Provide the (x, y) coordinate of the cell's center where the given text is located.  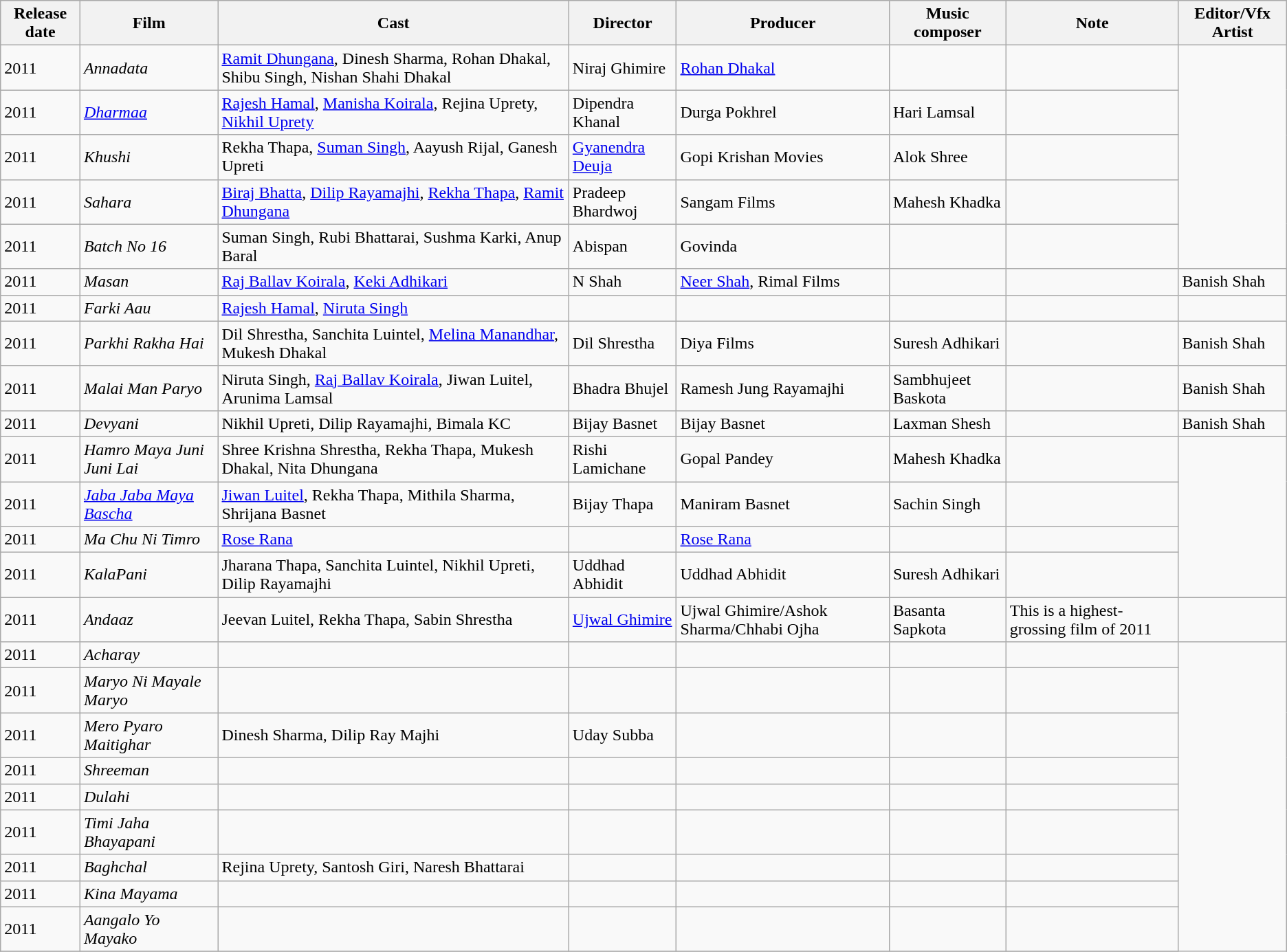
Sambhujeet Baskota (947, 388)
Bhadra Bhujel (623, 388)
Director (623, 23)
Annadata (148, 67)
Jeevan Luitel, Rekha Thapa, Sabin Shrestha (393, 620)
Dulahi (148, 797)
Dipendra Khanal (623, 113)
Raj Ballav Koirala, Keki Adhikari (393, 282)
Niraj Ghimire (623, 67)
Timi Jaha Bhayapani (148, 832)
Diya Films (782, 344)
Ramit Dhungana, Dinesh Sharma, Rohan Dhakal, Shibu Singh, Nishan Shahi Dhakal (393, 67)
Shreeman (148, 771)
Uday Subba (623, 735)
Rohan Dhakal (782, 67)
Bijay Thapa (623, 503)
Alok Shree (947, 157)
Hari Lamsal (947, 113)
Baghchal (148, 867)
Sangam Films (782, 202)
Abispan (623, 246)
KalaPani (148, 575)
N Shah (623, 282)
Rajesh Hamal, Manisha Koirala, Rejina Uprety, Nikhil Uprety (393, 113)
Khushi (148, 157)
Laxman Shesh (947, 423)
Batch No 16 (148, 246)
Govinda (782, 246)
Shree Krishna Shrestha, Rekha Thapa, Mukesh Dhakal, Nita Dhungana (393, 459)
Biraj Bhatta, Dilip Rayamajhi, Rekha Thapa, Ramit Dhungana (393, 202)
Dil Shrestha (623, 344)
Hamro Maya Juni Juni Lai (148, 459)
Malai Man Paryo (148, 388)
Ma Chu Ni Timro (148, 540)
Film (148, 23)
Editor/Vfx Artist (1232, 23)
Devyani (148, 423)
Niruta Singh, Raj Ballav Koirala, Jiwan Luitel, Arunima Lamsal (393, 388)
Rishi Lamichane (623, 459)
Rajesh Hamal, Niruta Singh (393, 308)
Release date (41, 23)
Nikhil Upreti, Dilip Rayamajhi, Bimala KC (393, 423)
Maryo Ni Mayale Maryo (148, 690)
Ramesh Jung Rayamajhi (782, 388)
Aangalo Yo Mayako (148, 929)
Gopi Krishan Movies (782, 157)
Gyanendra Deuja (623, 157)
Mero Pyaro Maitighar (148, 735)
Cast (393, 23)
Farki Aau (148, 308)
Parkhi Rakha Hai (148, 344)
Dharmaa (148, 113)
Masan (148, 282)
Sachin Singh (947, 503)
Sahara (148, 202)
Andaaz (148, 620)
Neer Shah, Rimal Films (782, 282)
Ujwal Ghimire/Ashok Sharma/Chhabi Ojha (782, 620)
Rejina Uprety, Santosh Giri, Naresh Bhattarai (393, 867)
Kina Mayama (148, 894)
Jharana Thapa, Sanchita Luintel, Nikhil Upreti, Dilip Rayamajhi (393, 575)
Producer (782, 23)
Durga Pokhrel (782, 113)
Dinesh Sharma, Dilip Ray Majhi (393, 735)
Rekha Thapa, Suman Singh, Aayush Rijal, Ganesh Upreti (393, 157)
Acharay (148, 655)
Jaba Jaba Maya Bascha (148, 503)
Basanta Sapkota (947, 620)
Music composer (947, 23)
Suman Singh, Rubi Bhattarai, Sushma Karki, Anup Baral (393, 246)
This is a highest-grossing film of 2011 (1092, 620)
Ujwal Ghimire (623, 620)
Note (1092, 23)
Dil Shrestha, Sanchita Luintel, Melina Manandhar, Mukesh Dhakal (393, 344)
Gopal Pandey (782, 459)
Pradeep Bhardwoj (623, 202)
Maniram Basnet (782, 503)
Jiwan Luitel, Rekha Thapa, Mithila Sharma, Shrijana Basnet (393, 503)
